Search for the cell housing the specified text and yield its (x, y) center coordinate. 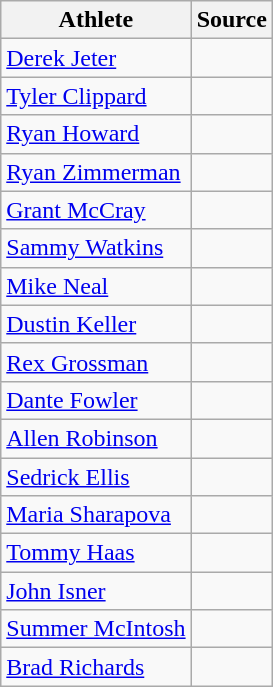
Grant McCray (96, 210)
Allen Robinson (96, 438)
Tyler Clippard (96, 96)
Dustin Keller (96, 324)
Maria Sharapova (96, 515)
Tommy Haas (96, 553)
Summer McIntosh (96, 629)
Ryan Howard (96, 134)
Dante Fowler (96, 400)
Source (232, 20)
Sedrick Ellis (96, 477)
Athlete (96, 20)
Brad Richards (96, 667)
Ryan Zimmerman (96, 172)
Sammy Watkins (96, 248)
John Isner (96, 591)
Derek Jeter (96, 58)
Rex Grossman (96, 362)
Mike Neal (96, 286)
